Pinpoint the cell where the given text exists, returning its (X, Y) midpoint coordinate. 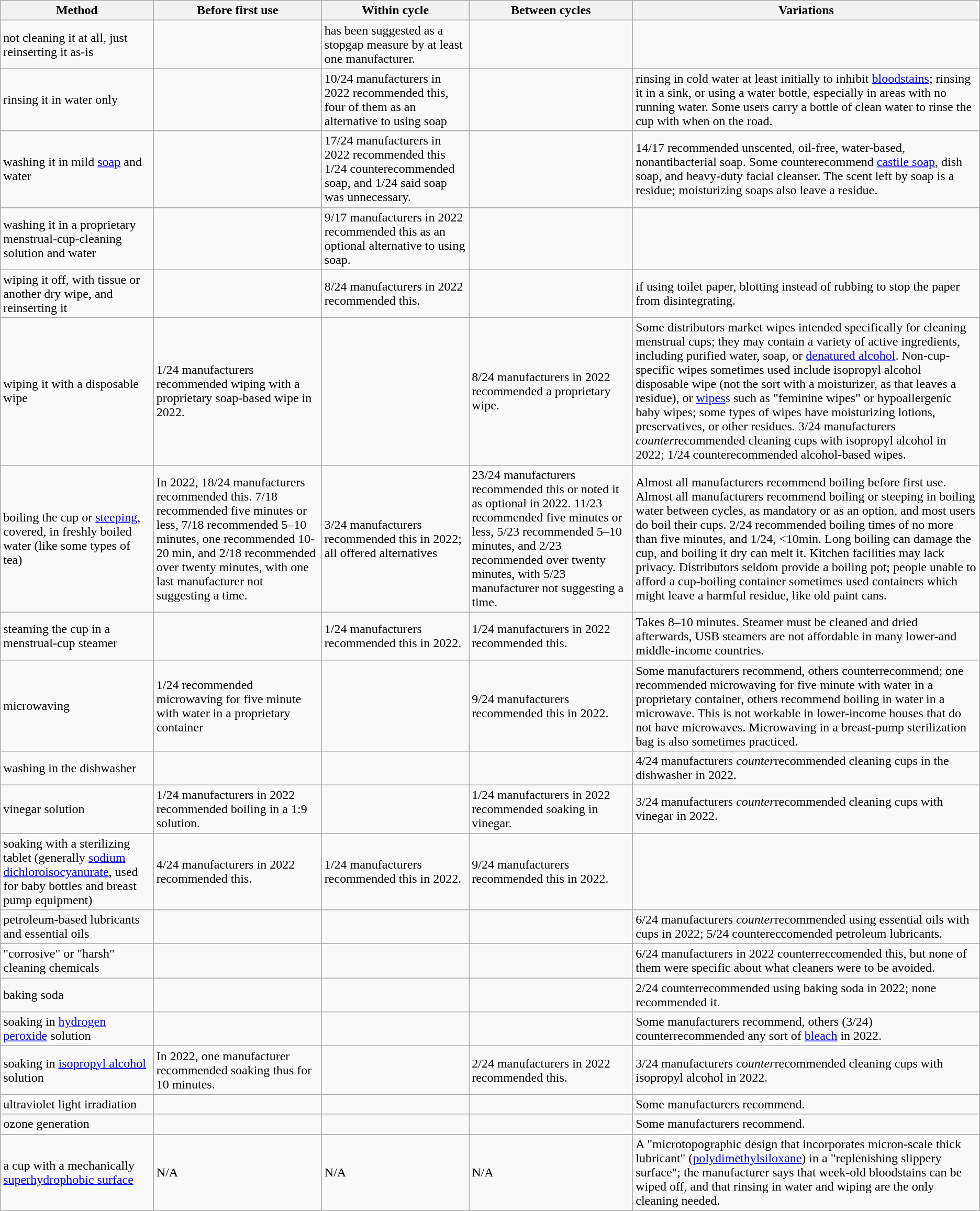
soaking with a sterilizing tablet (generally sodium dichloroisocyanurate, used for baby bottles and breast pump equipment) (77, 872)
if using toilet paper, blotting instead of rubbing to stop the paper from disintegrating. (806, 294)
4/24 manufacturers counterrecommended cleaning cups in the dishwasher in 2022. (806, 768)
washing in the dishwasher (77, 768)
Within cycle (395, 10)
not cleaning it at all, just reinserting it as-is (77, 45)
a cup with a mechanically superhydrophobic surface (77, 1172)
Takes 8–10 minutes. Steamer must be cleaned and dried afterwards, USB steamers are not affordable in many lower-and middle-income countries. (806, 636)
10/24 manufacturers in 2022 recommended this, four of them as an alternative to using soap (395, 99)
In 2022, one manufacturer recommended soaking thus for 10 minutes. (238, 1070)
6/24 manufacturers in 2022 counterreccomended this, but none of them were specific about what cleaners were to be avoided. (806, 961)
6/24 manufacturers counterrecommended using essential oils with cups in 2022; 5/24 countereccomended petroleum lubricants. (806, 927)
boiling the cup or steeping, covered, in freshly boiled water (like some types of tea) (77, 538)
2/24 counterrecommended using baking soda in 2022; none recommended it. (806, 995)
Variations (806, 10)
petroleum-based lubricants and essential oils (77, 927)
8/24 manufacturers in 2022 recommended this. (395, 294)
ultraviolet light irradiation (77, 1104)
1/24 manufacturers in 2022 recommended this. (551, 636)
1/24 manufacturers recommended wiping with a proprietary soap-based wipe in 2022. (238, 392)
4/24 manufacturers in 2022 recommended this. (238, 872)
soaking in isopropyl alcohol solution (77, 1070)
"corrosive" or "harsh" cleaning chemicals (77, 961)
1/24 recommended microwaving for five minute with water in a proprietary container (238, 706)
rinsing it in water only (77, 99)
8/24 manufacturers in 2022 recommended a proprietary wipe. (551, 392)
17/24 manufacturers in 2022 recommended this 1/24 counterecommended soap, and 1/24 said soap was unnecessary. (395, 169)
ozone generation (77, 1124)
3/24 manufacturers recommended this in 2022; all offered alternatives (395, 538)
baking soda (77, 995)
1/24 manufacturers in 2022 recommended soaking in vinegar. (551, 809)
Some manufacturers recommend, others (3/24) counterrecommended any sort of bleach in 2022. (806, 1029)
microwaving (77, 706)
3/24 manufacturers counterrecommended cleaning cups with vinegar in 2022. (806, 809)
vinegar solution (77, 809)
3/24 manufacturers counterrecommended cleaning cups with isopropyl alcohol in 2022. (806, 1070)
washing it in mild soap and water (77, 169)
Between cycles (551, 10)
steaming the cup in a menstrual-cup steamer (77, 636)
1/24 manufacturers in 2022 recommended boiling in a 1:9 solution. (238, 809)
has been suggested as a stopgap measure by at least one manufacturer. (395, 45)
2/24 manufacturers in 2022 recommended this. (551, 1070)
wiping it with a disposable wipe (77, 392)
washing it in a proprietary menstrual-cup-cleaning solution and water (77, 239)
9/17 manufacturers in 2022 recommended this as an optional alternative to using soap. (395, 239)
Before first use (238, 10)
Method (77, 10)
wiping it off, with tissue or another dry wipe, and reinserting it (77, 294)
soaking in hydrogen peroxide solution (77, 1029)
